Scan for the cell matching the given text and deliver its [x, y] coordinate at center. 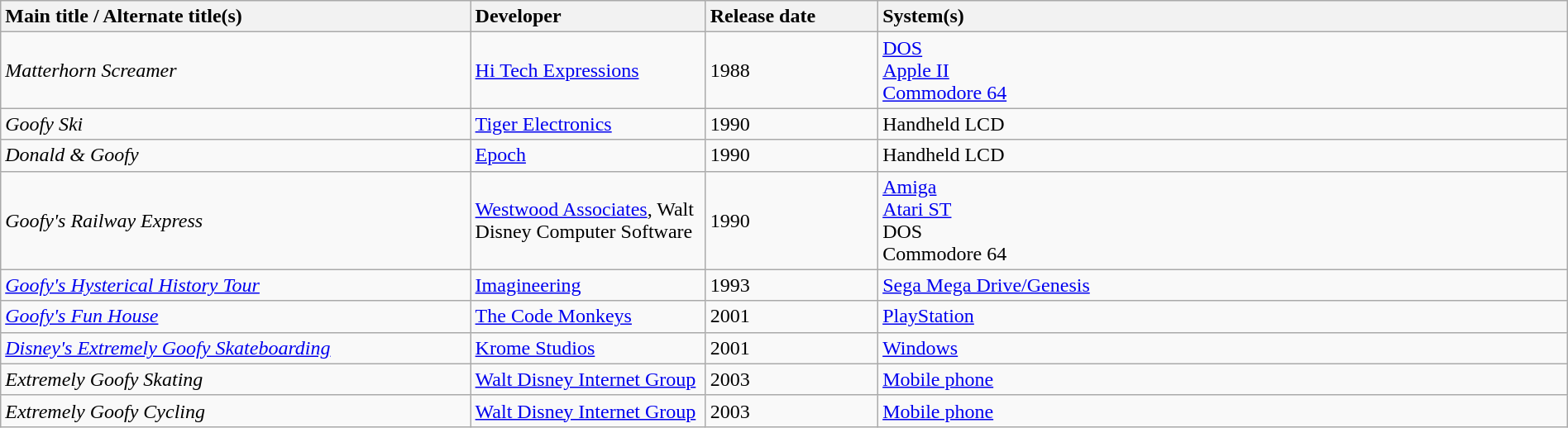
DOSApple IICommodore 64 [1223, 70]
Windows [1223, 348]
Matterhorn Screamer [236, 70]
PlayStation [1223, 316]
The Code Monkeys [588, 316]
Goofy's Railway Express [236, 220]
Donald & Goofy [236, 155]
Sega Mega Drive/Genesis [1223, 285]
1993 [791, 285]
Release date [791, 17]
Goofy Ski [236, 124]
Imagineering [588, 285]
Epoch [588, 155]
Goofy's Hysterical History Tour [236, 285]
Westwood Associates, Walt Disney Computer Software [588, 220]
Extremely Goofy Skating [236, 379]
Disney's Extremely Goofy Skateboarding [236, 348]
Extremely Goofy Cycling [236, 411]
Tiger Electronics [588, 124]
Hi Tech Expressions [588, 70]
AmigaAtari STDOSCommodore 64 [1223, 220]
Krome Studios [588, 348]
Goofy's Fun House [236, 316]
1988 [791, 70]
System(s) [1223, 17]
Developer [588, 17]
Main title / Alternate title(s) [236, 17]
